Determine the (X, Y) coordinate at the center of the cell enclosing the given text.  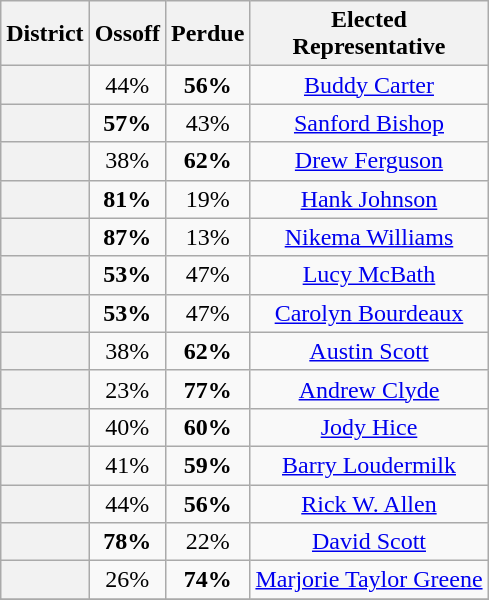
74% (208, 580)
78% (127, 542)
Nikema Williams (369, 237)
ElectedRepresentative (369, 34)
Andrew Clyde (369, 389)
Buddy Carter (369, 85)
60% (208, 427)
Perdue (208, 34)
Jody Hice (369, 427)
40% (127, 427)
81% (127, 199)
Carolyn Bourdeaux (369, 313)
57% (127, 123)
22% (208, 542)
43% (208, 123)
26% (127, 580)
Austin Scott (369, 351)
Rick W. Allen (369, 503)
41% (127, 465)
Sanford Bishop (369, 123)
David Scott (369, 542)
77% (208, 389)
23% (127, 389)
87% (127, 237)
59% (208, 465)
District (45, 34)
Drew Ferguson (369, 161)
Lucy McBath (369, 275)
13% (208, 237)
Ossoff (127, 34)
Barry Loudermilk (369, 465)
Marjorie Taylor Greene (369, 580)
Hank Johnson (369, 199)
19% (208, 199)
